Locate the cell with the specified text and output its (X, Y) center coordinate. 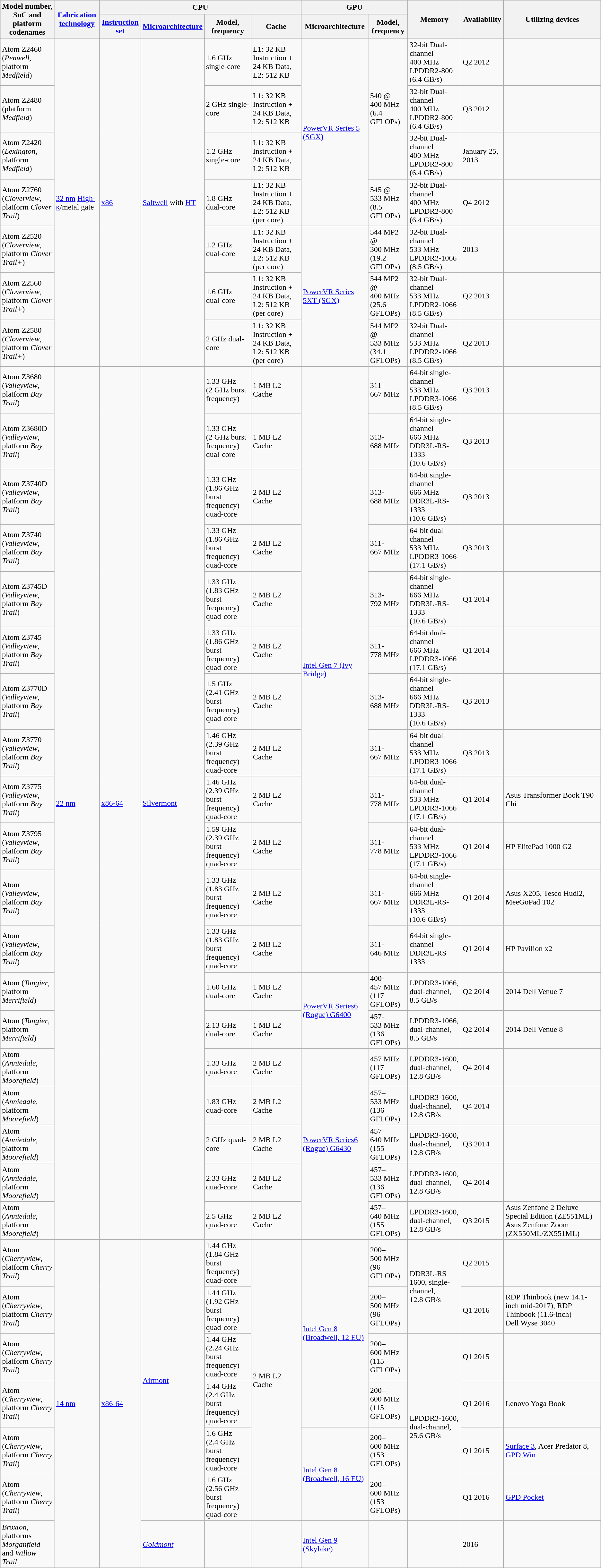
Intel Gen 9 (Skylake) (335, 1544)
Saltwell with HT (173, 202)
Atom Z3775 (Valleyview, platform Bay Trail) (27, 800)
Atom Z2560 (Cloverview, platform Clover Trail+) (27, 296)
64-bit dual-channel 666 MHz LPDDR3-1066 (17.1 GB/s) (434, 650)
Intel Gen 8 (Broadwell, 16 EU) (335, 1474)
1.33 GHz (2 GHz burst frequency) (228, 390)
Q2 2012 (482, 62)
Model number, SoC and platform codenames (27, 19)
Q2 2015 (482, 1263)
Lenovo Yoga Book (552, 1404)
2014 Dell Venue 7 (552, 991)
1.33 GHz quad-core (228, 1068)
Atom Z2480 (platform Medfield) (27, 109)
Q4 2012 (482, 202)
HP Pavilion x2 (552, 949)
1.60 GHz dual-core (228, 991)
Atom Z3745 (Valleyview, platform Bay Trail) (27, 650)
RDP Thinbook (new 14.1-inch mid-2017), RDP Thinbook (11.6-inch)Dell Wyse 3040 (552, 1310)
x86 (120, 202)
544 MP2 @ 533 MHz(34.1 GFLOPs) (388, 343)
Atom Z2420 (Lexington, platform Medfield) (27, 156)
1.5 GHz (2.41 GHz burst frequency) quad-core (228, 701)
Surface 3, Acer Predator 8, GPD Win (552, 1451)
2 GHz single-core (228, 109)
457-533 MHz(136 GFLOPs) (388, 1029)
2.33 GHz quad-core (228, 1182)
PowerVR Series 5 (SGX) (335, 132)
Goldmont (173, 1544)
1.44 GHz (1.92 GHz burst frequency) quad-core (228, 1310)
Atom Z2460 (Penwell, platform Medfield) (27, 62)
LPDDR3-1600, dual-channel, 25.6 GB/s (434, 1427)
1.8 GHz dual-core (228, 202)
Utilizing devices (552, 19)
Broxton, platforms Morganfield and Willow Trail (27, 1544)
HP ElitePad 1000 G2 (552, 846)
1.33 GHz (2 GHz burst frequency) dual-core (228, 441)
1.6 GHz (2.56 GHz burst frequency) quad-core (228, 1497)
Atom Z2520 (Cloverview, platform Clover Trail+) (27, 249)
Atom Z3770 (Valleyview, platform Bay Trail) (27, 753)
2.5 GHz quad-core (228, 1221)
Cache (276, 26)
1.83 GHz quad-core (228, 1106)
Memory (434, 19)
DDR3L-RS 1600, single-channel, 12.8 GB/s (434, 1286)
545 @ 533 MHz(8.5 GFLOPs) (388, 202)
313-792 MHz (388, 599)
540 @ 400 MHz(6.4 GFLOPs) (388, 109)
Instruction set (120, 26)
Airmont (173, 1380)
64-bit single-channel DDR3L-RS 1333 (434, 949)
GPU (354, 7)
Atom Z3740 (Valleyview, platform Bay Trail) (27, 548)
1.44 GHz (2.24 GHz burst frequency) quad-core (228, 1357)
544 MP2 @ 400 MHz(25.6 GFLOPs) (388, 296)
32 nm High-κ/metal gate (77, 202)
Atom Z3740D (Valleyview, platform Bay Trail) (27, 497)
311-646 MHz (388, 949)
Atom Z3795 (Valleyview, platform Bay Trail) (27, 846)
Intel Gen 8 (Broadwell, 12 EU) (335, 1333)
Asus Transformer Book T90 Chi (552, 800)
Silvermont (173, 803)
January 25, 2013 (482, 156)
64-bit single-channel 533 MHz LPDDR3-1066 (8.5 GB/s) (434, 390)
400-457 MHz(117 GFLOPs) (388, 991)
Asus Zenfone 2 Deluxe Special Edition (ZE551ML) Asus Zenfone Zoom (ZX550ML/ZX551ML) (552, 1221)
Atom Z3745D (Valleyview, platform Bay Trail) (27, 599)
Atom Z3680D (Valleyview, platform Bay Trail) (27, 441)
1.6 GHz (2.4 GHz burst frequency) quad-core (228, 1451)
14 nm (77, 1403)
1.44 GHz (2.4 GHz burst frequency) quad-core (228, 1404)
PowerVR Series6 (Rogue) G6430 (335, 1144)
Atom Z3680 (Valleyview, platform Bay Trail) (27, 390)
CPU (200, 7)
457 MHz(117 GFLOPs) (388, 1068)
1.6 GHz dual-core (228, 296)
GPD Pocket (552, 1497)
Fabrication technology (77, 19)
Intel Gen 7 (Ivy Bridge) (335, 669)
PowerVR Series6 (Rogue) G6400 (335, 1010)
1.6 GHz single-core (228, 62)
PowerVR Series 5XT (SGX) (335, 296)
1.59 GHz (2.39 GHz burst frequency) quad-core (228, 846)
Asus X205, Tesco Hudl2, MeeGoPad T02 (552, 898)
Q3 2015 (482, 1221)
2014 Dell Venue 8 (552, 1029)
Q3 2014 (482, 1144)
1.2 GHz single-core (228, 156)
Atom Z3770D (Valleyview, platform Bay Trail) (27, 701)
2013 (482, 249)
22 nm (77, 803)
2 GHz quad-core (228, 1144)
1.2 GHz dual-core (228, 249)
1.44 GHz (1.84 GHz burst frequency) quad-core (228, 1263)
Atom Z2760 (Cloverview, platform Clover Trail) (27, 202)
Availability (482, 19)
544 MP2 @ 300 MHz(19.2 GFLOPs) (388, 249)
2.13 GHz dual-core (228, 1029)
2 GHz dual-core (228, 343)
2016 (482, 1544)
Q3 2012 (482, 109)
Atom Z2580 (Cloverview, platform Clover Trail+) (27, 343)
